Find where the given text appears and provide that cell's center as (X, Y) coordinate. 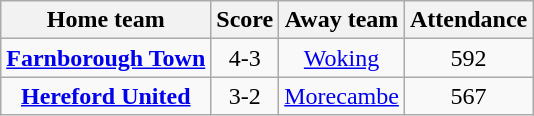
Home team (106, 20)
Farnborough Town (106, 58)
Attendance (468, 20)
Score (245, 20)
Hereford United (106, 96)
3-2 (245, 96)
Morecambe (342, 96)
592 (468, 58)
Away team (342, 20)
567 (468, 96)
Woking (342, 58)
4-3 (245, 58)
